Find where the given text appears and provide that cell's center as (x, y) coordinate. 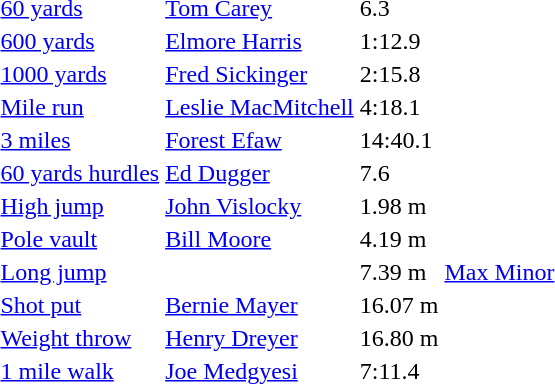
1.98 m (399, 206)
John Vislocky (260, 206)
Fred Sickinger (260, 74)
1:12.9 (399, 41)
2:15.8 (399, 74)
Ed Dugger (260, 173)
7.6 (399, 173)
16.07 m (399, 305)
Forest Efaw (260, 140)
Henry Dreyer (260, 338)
14:40.1 (399, 140)
4:18.1 (399, 107)
Bill Moore (260, 239)
Leslie MacMitchell (260, 107)
Bernie Mayer (260, 305)
7.39 m (399, 272)
Elmore Harris (260, 41)
16.80 m (399, 338)
4.19 m (399, 239)
